Locate the cell with the specified text and output its [X, Y] center coordinate. 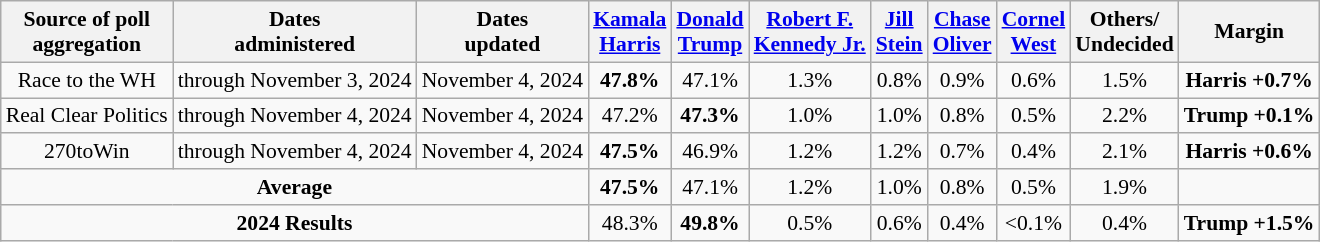
1.5% [1124, 80]
2.2% [1124, 116]
Datesadministered [295, 32]
2024 Results [294, 223]
Harris +0.6% [1250, 152]
Robert F.Kennedy Jr. [810, 32]
Datesupdated [502, 32]
Trump +0.1% [1250, 116]
0.9% [962, 80]
DonaldTrump [710, 32]
Trump +1.5% [1250, 223]
Real Clear Politics [87, 116]
2.1% [1124, 152]
through November 3, 2024 [295, 80]
Source of pollaggregation [87, 32]
47.8% [630, 80]
48.3% [630, 223]
Average [294, 187]
JillStein [900, 32]
Harris +0.7% [1250, 80]
47.3% [710, 116]
1.9% [1124, 187]
CornelWest [1034, 32]
270toWin [87, 152]
0.7% [962, 152]
Margin [1250, 32]
<0.1% [1034, 223]
Kamala Harris [630, 32]
Race to the WH [87, 80]
Others/Undecided [1124, 32]
1.3% [810, 80]
47.2% [630, 116]
46.9% [710, 152]
49.8% [710, 223]
ChaseOliver [962, 32]
